Output the [X, Y] coordinate of the center of the cell containing the given text.  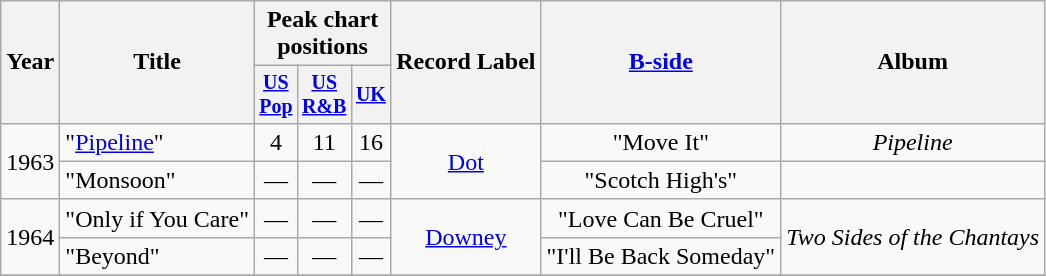
4 [276, 142]
16 [370, 142]
USPop [276, 94]
UK [370, 94]
"Love Can Be Cruel" [661, 218]
Dot [466, 161]
"Monsoon" [158, 180]
Pipeline [913, 142]
"Pipeline" [158, 142]
USR&B [324, 94]
Two Sides of the Chantays [913, 237]
11 [324, 142]
"Beyond" [158, 256]
1963 [30, 161]
1964 [30, 237]
Year [30, 62]
Downey [466, 237]
Peak chartpositions [322, 34]
B-side [661, 62]
Title [158, 62]
Album [913, 62]
"I'll Be Back Someday" [661, 256]
"Move It" [661, 142]
"Scotch High's" [661, 180]
Record Label [466, 62]
"Only if You Care" [158, 218]
